Search for the cell housing the specified text and yield its [x, y] center coordinate. 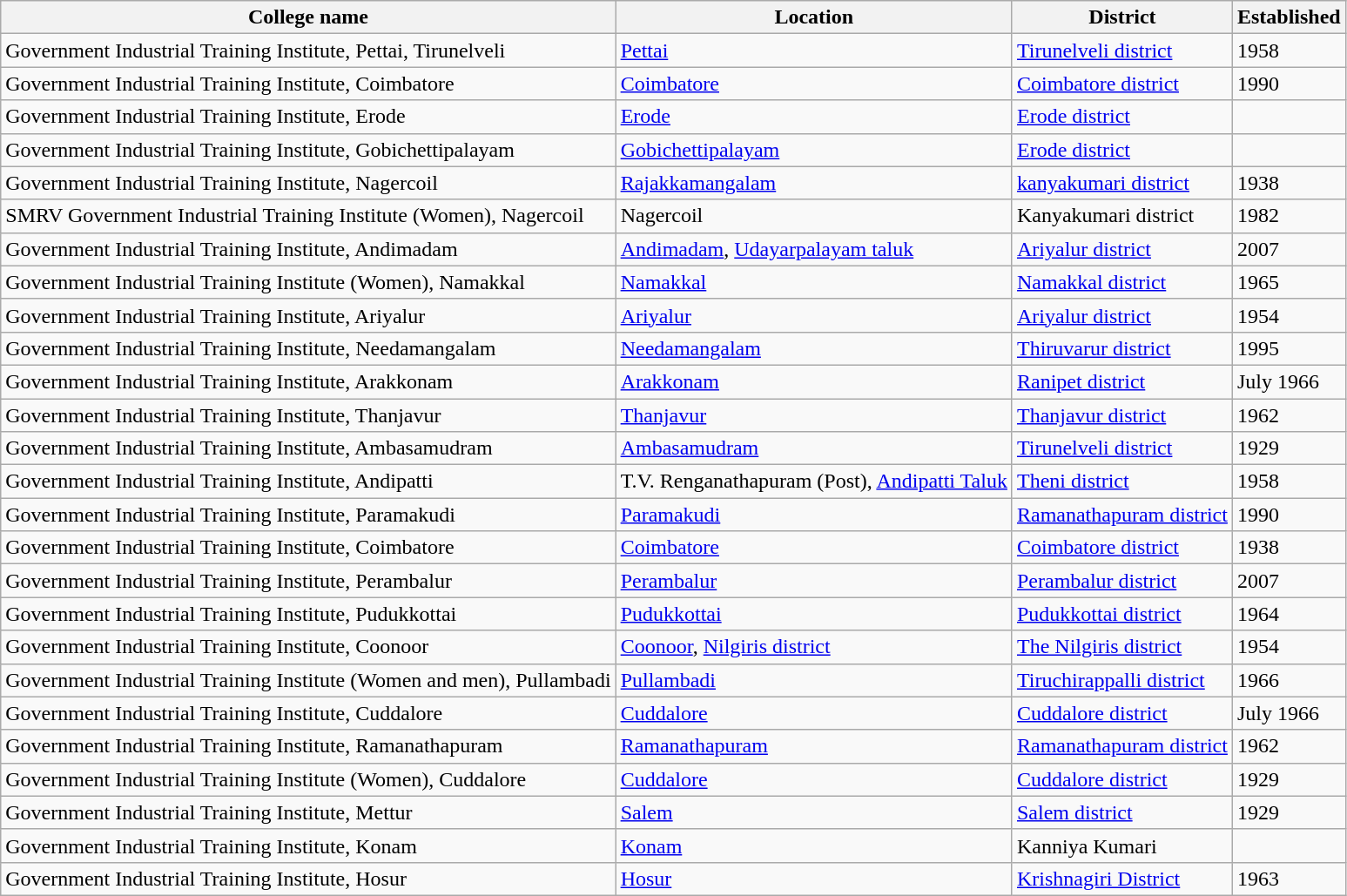
District [1121, 17]
Government Industrial Training Institute, Mettur [308, 812]
Government Industrial Training Institute, Perambalur [308, 581]
Government Industrial Training Institute, Hosur [308, 879]
Government Industrial Training Institute, Erode [308, 117]
Perambalur district [1121, 581]
T.V. Renganathapuram (Post), Andipatti Taluk [813, 482]
Gobichettipalayam [813, 150]
Government Industrial Training Institute (Women), Namakkal [308, 282]
College name [308, 17]
Government Industrial Training Institute, Ambasamudram [308, 448]
Salem [813, 812]
Coonoor, Nilgiris district [813, 647]
The Nilgiris district [1121, 647]
Government Industrial Training Institute, Coonoor [308, 647]
Needamangalam [813, 348]
Government Industrial Training Institute, Nagercoil [308, 183]
1995 [1289, 348]
Government Industrial Training Institute, Arakkonam [308, 381]
Pullambadi [813, 680]
Ambasamudram [813, 448]
Tiruchirappalli district [1121, 680]
Thanjavur [813, 415]
1966 [1289, 680]
Arakkonam [813, 381]
Konam [813, 845]
SMRV Government Industrial Training Institute (Women), Nagercoil [308, 216]
Government Industrial Training Institute, Konam [308, 845]
Krishnagiri District [1121, 879]
Paramakudi [813, 515]
Erode [813, 117]
1982 [1289, 216]
Hosur [813, 879]
Rajakkamangalam [813, 183]
Government Industrial Training Institute, Pettai, Tirunelveli [308, 51]
Namakkal district [1121, 282]
Thiruvarur district [1121, 348]
Ranipet district [1121, 381]
Government Industrial Training Institute, Needamangalam [308, 348]
Thanjavur district [1121, 415]
Theni district [1121, 482]
1965 [1289, 282]
Andimadam, Udayarpalayam taluk [813, 249]
Government Industrial Training Institute, Thanjavur [308, 415]
Government Industrial Training Institute (Women and men), Pullambadi [308, 680]
Government Industrial Training Institute, Andipatti [308, 482]
Ariyalur [813, 315]
Pudukkottai district [1121, 614]
kanyakumari district [1121, 183]
Government Industrial Training Institute, Ariyalur [308, 315]
Ramanathapuram [813, 746]
Namakkal [813, 282]
Kanniya Kumari [1121, 845]
Government Industrial Training Institute, Paramakudi [308, 515]
Government Industrial Training Institute (Women), Cuddalore [308, 779]
Nagercoil [813, 216]
Salem district [1121, 812]
1964 [1289, 614]
Government Industrial Training Institute, Gobichettipalayam [308, 150]
Government Industrial Training Institute, Ramanathapuram [308, 746]
Established [1289, 17]
Kanyakumari district [1121, 216]
Government Industrial Training Institute, Andimadam [308, 249]
Pudukkottai [813, 614]
1963 [1289, 879]
Pettai [813, 51]
Perambalur [813, 581]
Location [813, 17]
Government Industrial Training Institute, Cuddalore [308, 713]
Government Industrial Training Institute, Pudukkottai [308, 614]
